Locate the cell with the specified text and output its [X, Y] center coordinate. 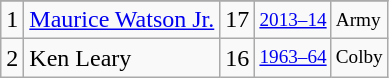
1963–64 [293, 58]
16 [238, 58]
2013–14 [293, 20]
Maurice Watson Jr. [122, 20]
Army [359, 20]
17 [238, 20]
Ken Leary [122, 58]
2 [12, 58]
Colby [359, 58]
1 [12, 20]
